Determine the [X, Y] coordinate at the center of the cell enclosing the given text.  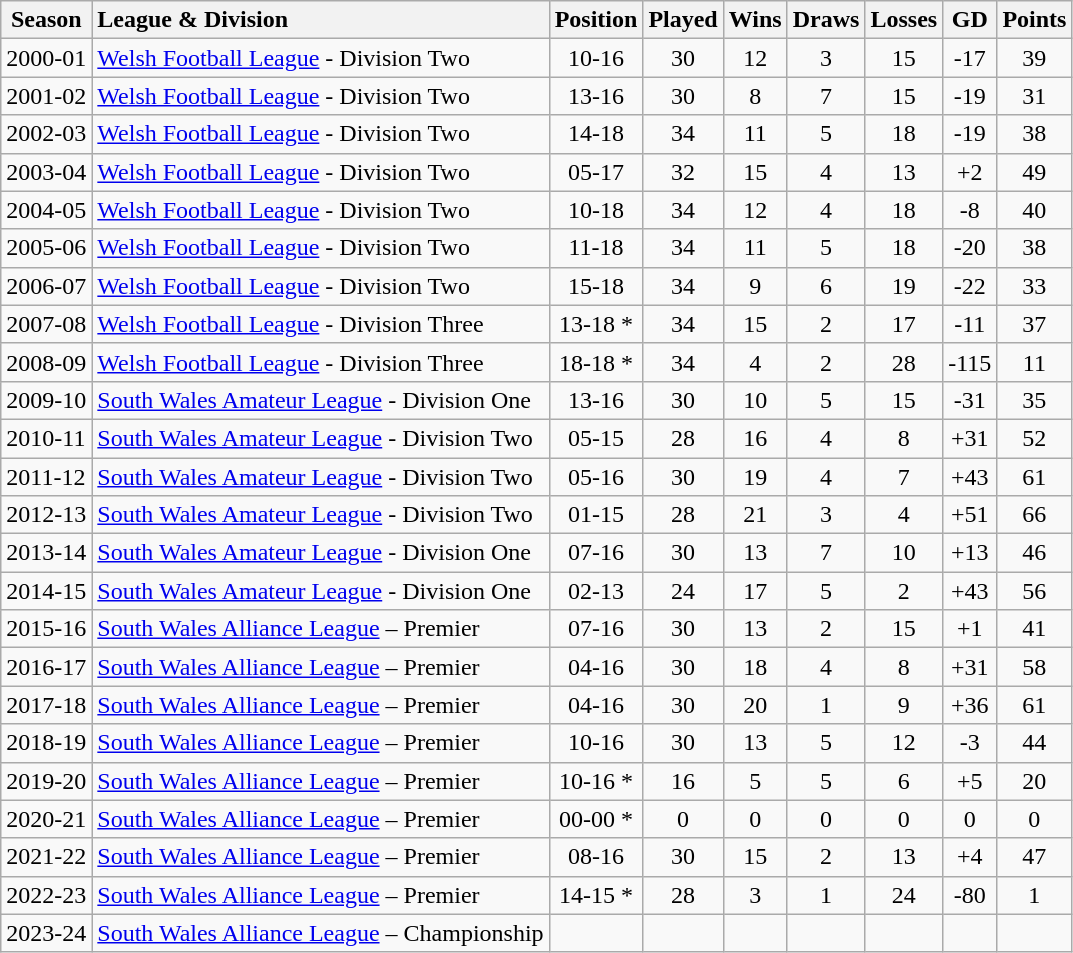
14-15 * [596, 895]
+51 [970, 515]
66 [1034, 515]
2015-16 [46, 629]
-11 [970, 324]
47 [1034, 857]
-80 [970, 895]
League & Division [320, 20]
2008-09 [46, 362]
2001-02 [46, 96]
South Wales Alliance League – Championship [320, 933]
32 [683, 172]
Position [596, 20]
-8 [970, 210]
44 [1034, 743]
40 [1034, 210]
Points [1034, 20]
2009-10 [46, 400]
2020-21 [46, 819]
05-16 [596, 477]
Season [46, 20]
2012-13 [46, 515]
2019-20 [46, 781]
52 [1034, 438]
02-13 [596, 591]
-22 [970, 286]
15-18 [596, 286]
2016-17 [46, 667]
2004-05 [46, 210]
37 [1034, 324]
+1 [970, 629]
56 [1034, 591]
2003-04 [46, 172]
13-18 * [596, 324]
33 [1034, 286]
Wins [755, 20]
Played [683, 20]
+2 [970, 172]
2018-19 [46, 743]
2005-06 [46, 248]
+5 [970, 781]
2010-11 [46, 438]
-115 [970, 362]
08-16 [596, 857]
Draws [826, 20]
-31 [970, 400]
00-00 * [596, 819]
01-15 [596, 515]
-17 [970, 58]
2014-15 [46, 591]
GD [970, 20]
21 [755, 515]
10-18 [596, 210]
14-18 [596, 134]
11-18 [596, 248]
35 [1034, 400]
18-18 * [596, 362]
+36 [970, 705]
58 [1034, 667]
46 [1034, 553]
2011-12 [46, 477]
2017-18 [46, 705]
05-15 [596, 438]
10-16 * [596, 781]
2006-07 [46, 286]
2022-23 [46, 895]
31 [1034, 96]
Losses [904, 20]
-3 [970, 743]
2007-08 [46, 324]
2013-14 [46, 553]
2023-24 [46, 933]
+13 [970, 553]
41 [1034, 629]
2000-01 [46, 58]
2021-22 [46, 857]
05-17 [596, 172]
+4 [970, 857]
2002-03 [46, 134]
39 [1034, 58]
49 [1034, 172]
-20 [970, 248]
